Search for the cell housing the specified text and yield its (x, y) center coordinate. 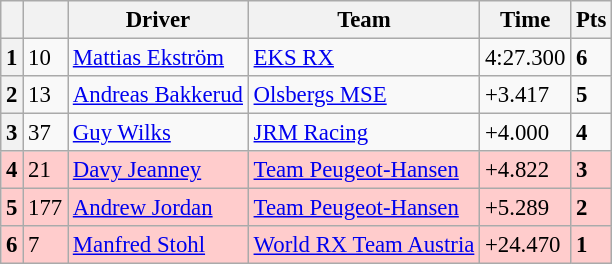
177 (46, 208)
Team (364, 20)
Guy Wilks (158, 133)
Manfred Stohl (158, 245)
Andrew Jordan (158, 208)
21 (46, 170)
Andreas Bakkerud (158, 95)
Time (526, 20)
37 (46, 133)
4:27.300 (526, 58)
+3.417 (526, 95)
Olsbergs MSE (364, 95)
EKS RX (364, 58)
+4.000 (526, 133)
Driver (158, 20)
Pts (592, 20)
Davy Jeanney (158, 170)
7 (46, 245)
JRM Racing (364, 133)
+4.822 (526, 170)
Mattias Ekström (158, 58)
13 (46, 95)
+5.289 (526, 208)
World RX Team Austria (364, 245)
10 (46, 58)
+24.470 (526, 245)
